Determine the [X, Y] coordinate at the center of the cell enclosing the given text.  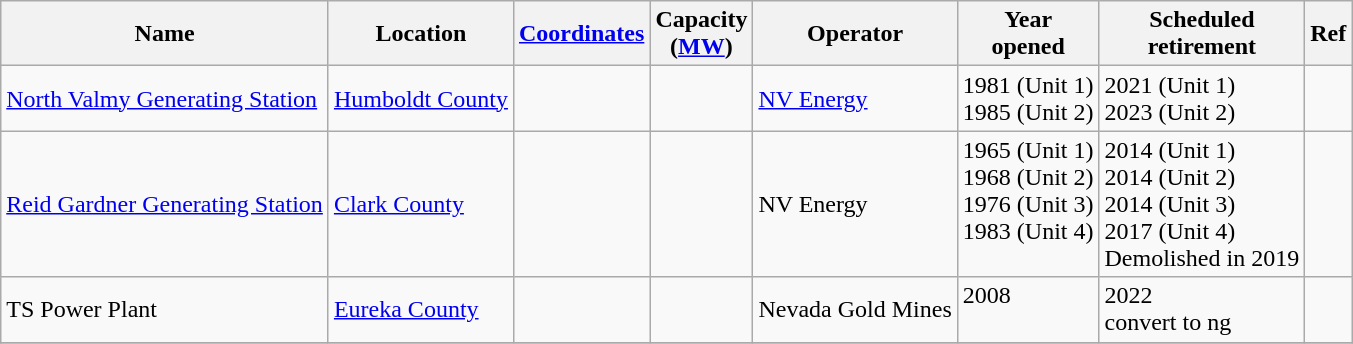
Clark County [420, 204]
2022convert to ng [1202, 310]
2021 (Unit 1)2023 (Unit 2) [1202, 98]
Ref [1328, 34]
Humboldt County [420, 98]
2014 (Unit 1)2014 (Unit 2)2014 (Unit 3)2017 (Unit 4)Demolished in 2019 [1202, 204]
Operator [855, 34]
Capacity(MW) [702, 34]
TS Power Plant [165, 310]
Nevada Gold Mines [855, 310]
Coordinates [581, 34]
North Valmy Generating Station [165, 98]
1965 (Unit 1)1968 (Unit 2)1976 (Unit 3)1983 (Unit 4) [1028, 204]
Scheduledretirement [1202, 34]
Eureka County [420, 310]
Yearopened [1028, 34]
Name [165, 34]
Location [420, 34]
2008 [1028, 310]
Reid Gardner Generating Station [165, 204]
1981 (Unit 1)1985 (Unit 2) [1028, 98]
